Return (x, y) of the center of cell containing provided text 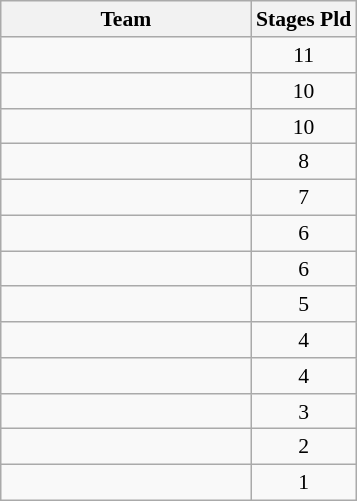
2 (304, 447)
5 (304, 304)
7 (304, 197)
Stages Pld (304, 19)
1 (304, 482)
8 (304, 162)
3 (304, 411)
11 (304, 55)
Team (126, 19)
